Provide the [X, Y] coordinate of the cell's center where the given text is located.  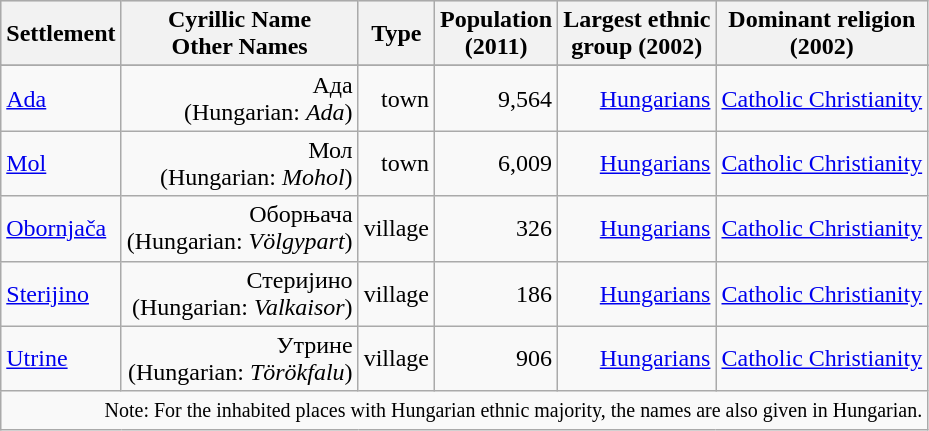
326 [496, 228]
Мол(Hungarian: Mohol) [240, 164]
906 [496, 358]
Sterijino [61, 294]
Utrine [61, 358]
Cyrillic NameOther Names [240, 34]
Утрине(Hungarian: Törökfalu) [240, 358]
Ada [61, 98]
Mol [61, 164]
Стеријино(Hungarian: Valkaisor) [240, 294]
Note: For the inhabited places with Hungarian ethnic majority, the names are also given in Hungarian. [464, 410]
Population(2011) [496, 34]
9,564 [496, 98]
Largest ethnicgroup (2002) [637, 34]
Ада(Hungarian: Ada) [240, 98]
Obornjača [61, 228]
Оборњача(Hungarian: Völgypart) [240, 228]
186 [496, 294]
Type [396, 34]
Settlement [61, 34]
Dominant religion(2002) [822, 34]
6,009 [496, 164]
